Find where the given text appears and provide that cell's center as [x, y] coordinate. 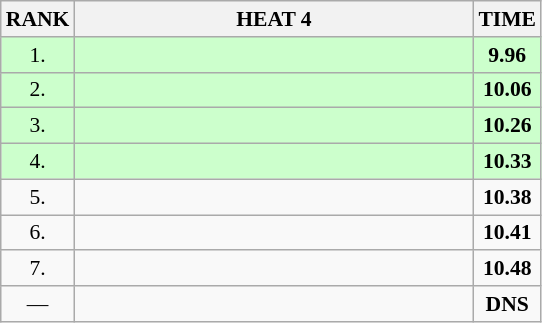
— [38, 304]
HEAT 4 [274, 19]
7. [38, 269]
6. [38, 233]
3. [38, 126]
10.48 [507, 269]
DNS [507, 304]
4. [38, 162]
2. [38, 90]
RANK [38, 19]
TIME [507, 19]
10.06 [507, 90]
10.26 [507, 126]
10.41 [507, 233]
5. [38, 197]
10.33 [507, 162]
1. [38, 55]
9.96 [507, 55]
10.38 [507, 197]
